Determine the (X, Y) coordinate at the center of the cell enclosing the given text.  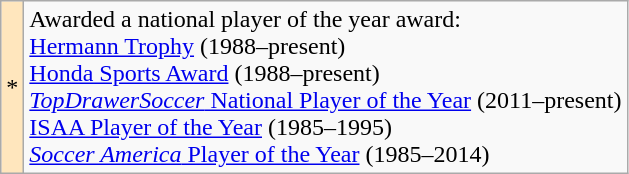
* (12, 88)
